Provide the (X, Y) coordinate of the cell's center where the given text is located.  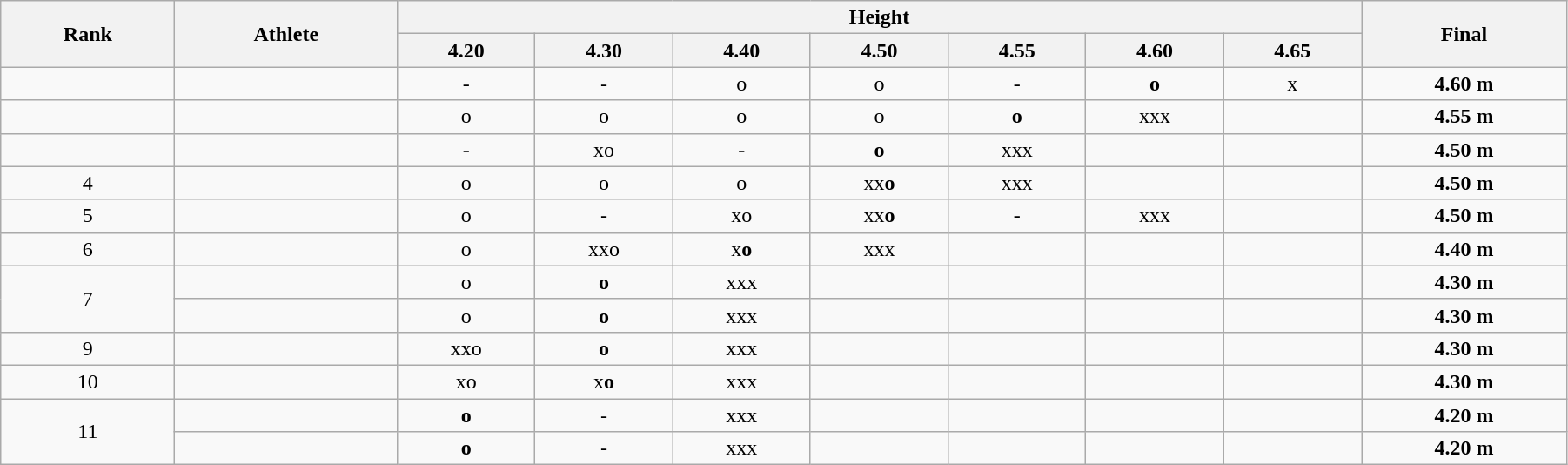
4.30 (604, 51)
4.55 (1017, 51)
Athlete (286, 34)
Rank (88, 34)
10 (88, 381)
6 (88, 249)
4.20 (466, 51)
4 (88, 183)
4.65 (1292, 51)
7 (88, 299)
4.55 m (1464, 117)
Height (880, 17)
5 (88, 216)
4.40 m (1464, 249)
11 (88, 432)
9 (88, 348)
4.40 (741, 51)
4.60 (1155, 51)
x (1292, 84)
Final (1464, 34)
4.50 (879, 51)
4.60 m (1464, 84)
